Pinpoint the cell where the given text exists, returning its [x, y] midpoint coordinate. 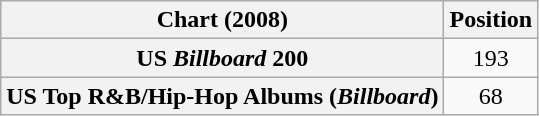
68 [491, 96]
US Billboard 200 [222, 58]
Position [491, 20]
US Top R&B/Hip-Hop Albums (Billboard) [222, 96]
193 [491, 58]
Chart (2008) [222, 20]
